Identify which cell holds the provided text, then report its (x, y) central coordinate. 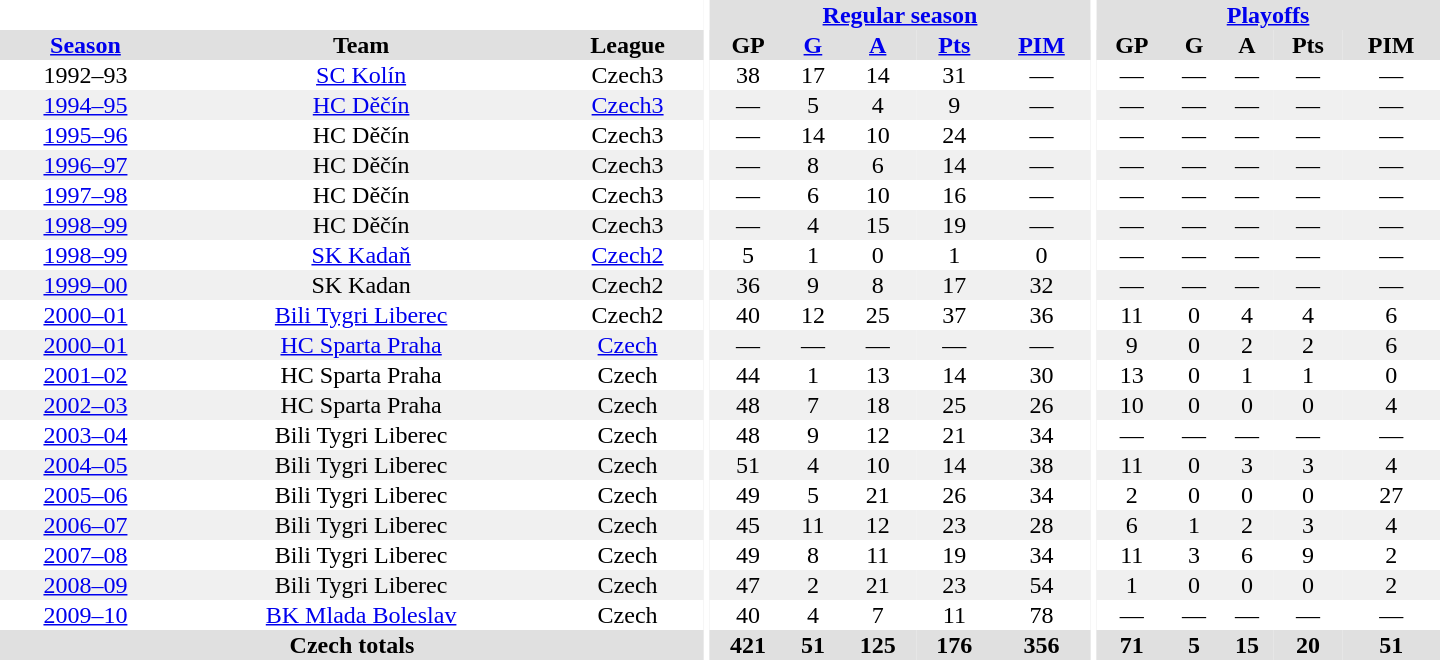
Season (86, 45)
2005–06 (86, 495)
44 (748, 375)
27 (1391, 495)
176 (954, 645)
24 (954, 135)
2008–09 (86, 585)
18 (878, 405)
1992–93 (86, 75)
1997–98 (86, 195)
Playoffs (1268, 15)
20 (1308, 645)
SK Kadan (361, 285)
BK Mlada Boleslav (361, 615)
37 (954, 315)
2003–04 (86, 435)
2009–10 (86, 615)
1996–97 (86, 165)
54 (1042, 585)
28 (1042, 525)
SK Kadaň (361, 255)
78 (1042, 615)
2001–02 (86, 375)
2004–05 (86, 465)
356 (1042, 645)
47 (748, 585)
30 (1042, 375)
Team (361, 45)
71 (1132, 645)
1994–95 (86, 105)
31 (954, 75)
2006–07 (86, 525)
League (628, 45)
Czech totals (352, 645)
32 (1042, 285)
421 (748, 645)
2002–03 (86, 405)
1999–00 (86, 285)
1995–96 (86, 135)
Regular season (900, 15)
45 (748, 525)
SC Kolín (361, 75)
125 (878, 645)
16 (954, 195)
2007–08 (86, 555)
